Return [X, Y] of the center of cell containing provided text 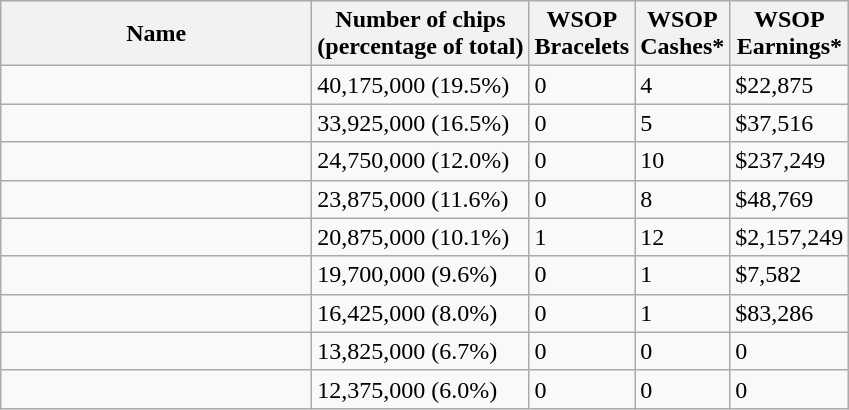
19,700,000 (9.6%) [420, 275]
40,175,000 (19.5%) [420, 85]
24,750,000 (12.0%) [420, 161]
Number of chips(percentage of total) [420, 34]
23,875,000 (11.6%) [420, 199]
WSOPEarnings* [790, 34]
WSOPBracelets [582, 34]
8 [682, 199]
Name [156, 34]
16,425,000 (8.0%) [420, 313]
33,925,000 (16.5%) [420, 123]
20,875,000 (10.1%) [420, 237]
$2,157,249 [790, 237]
$22,875 [790, 85]
$48,769 [790, 199]
$37,516 [790, 123]
WSOPCashes* [682, 34]
$237,249 [790, 161]
12,375,000 (6.0%) [420, 389]
5 [682, 123]
13,825,000 (6.7%) [420, 351]
10 [682, 161]
$83,286 [790, 313]
4 [682, 85]
$7,582 [790, 275]
12 [682, 237]
